Search for the cell housing the specified text and yield its [x, y] center coordinate. 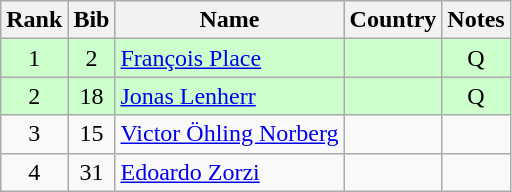
Bib [92, 20]
Jonas Lenherr [230, 96]
Name [230, 20]
1 [34, 58]
Country [393, 20]
Victor Öhling Norberg [230, 134]
3 [34, 134]
François Place [230, 58]
18 [92, 96]
4 [34, 172]
Notes [476, 20]
15 [92, 134]
31 [92, 172]
Rank [34, 20]
Edoardo Zorzi [230, 172]
